Output the [X, Y] coordinate of the center of the cell containing the given text.  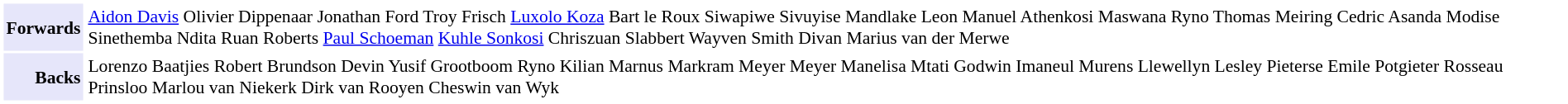
Backs [43, 76]
Forwards [43, 26]
